Provide the [X, Y] coordinate of the cell's center where the given text is located.  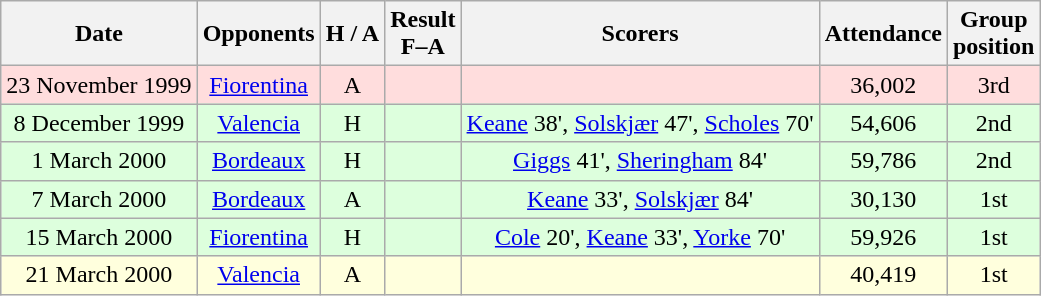
Opponents [258, 34]
Keane 38', Solskjær 47', Scholes 70' [640, 123]
59,786 [883, 161]
36,002 [883, 85]
Attendance [883, 34]
23 November 1999 [99, 85]
H / A [352, 34]
Scorers [640, 34]
21 March 2000 [99, 275]
30,130 [883, 199]
Giggs 41', Sheringham 84' [640, 161]
40,419 [883, 275]
1 March 2000 [99, 161]
Groupposition [993, 34]
54,606 [883, 123]
Date [99, 34]
15 March 2000 [99, 237]
8 December 1999 [99, 123]
Cole 20', Keane 33', Yorke 70' [640, 237]
59,926 [883, 237]
ResultF–A [423, 34]
3rd [993, 85]
7 March 2000 [99, 199]
Keane 33', Solskjær 84' [640, 199]
